Detect which cell encompasses the target text, then output its [x, y] center coordinate. 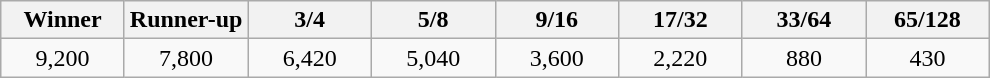
9,200 [63, 58]
17/32 [681, 20]
6,420 [310, 58]
880 [804, 58]
65/128 [928, 20]
Winner [63, 20]
33/64 [804, 20]
5/8 [433, 20]
2,220 [681, 58]
5,040 [433, 58]
3,600 [557, 58]
430 [928, 58]
9/16 [557, 20]
7,800 [186, 58]
Runner-up [186, 20]
3/4 [310, 20]
